Provide the [X, Y] coordinate of the cell's center where the given text is located.  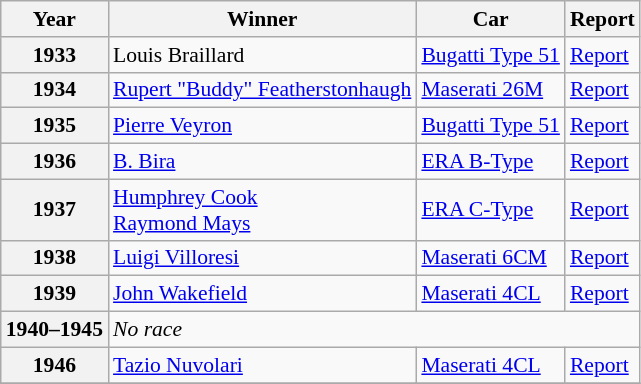
1939 [54, 294]
No race [374, 330]
1936 [54, 162]
ERA B-Type [490, 162]
Luigi Villoresi [262, 258]
1934 [54, 90]
Tazio Nuvolari [262, 365]
Maserati 6CM [490, 258]
Year [54, 19]
Winner [262, 19]
Louis Braillard [262, 55]
Pierre Veyron [262, 126]
Humphrey Cook Raymond Mays [262, 210]
B. Bira [262, 162]
1940–1945 [54, 330]
John Wakefield [262, 294]
Maserati 26M [490, 90]
1938 [54, 258]
Car [490, 19]
1937 [54, 210]
ERA C-Type [490, 210]
1946 [54, 365]
1935 [54, 126]
Rupert "Buddy" Featherstonhaugh [262, 90]
1933 [54, 55]
